For the text-containing cell, return its midpoint in [X, Y] coordinate format. 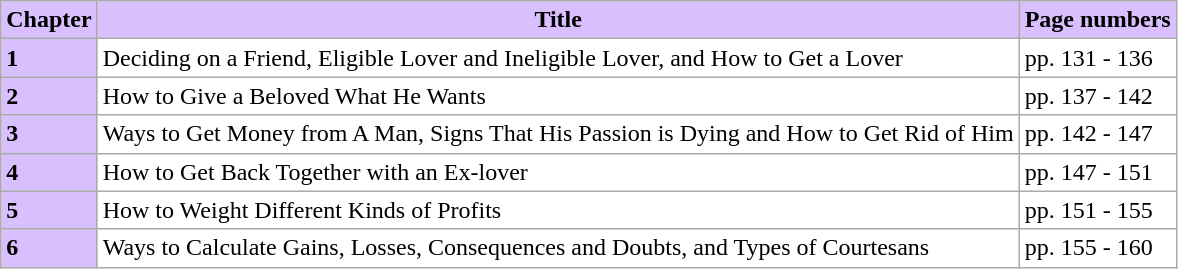
How to Give a Beloved What He Wants [558, 96]
How to Weight Different Kinds of Profits [558, 210]
pp. 155 - 160 [1098, 248]
pp. 142 - 147 [1098, 134]
Page numbers [1098, 20]
Ways to Calculate Gains, Losses, Consequences and Doubts, and Types of Courtesans [558, 248]
How to Get Back Together with an Ex-lover [558, 172]
pp. 147 - 151 [1098, 172]
Deciding on a Friend, Eligible Lover and Ineligible Lover, and How to Get a Lover [558, 58]
1 [49, 58]
Ways to Get Money from A Man, Signs That His Passion is Dying and How to Get Rid of Him [558, 134]
pp. 131 - 136 [1098, 58]
6 [49, 248]
pp. 137 - 142 [1098, 96]
Chapter [49, 20]
pp. 151 - 155 [1098, 210]
2 [49, 96]
4 [49, 172]
5 [49, 210]
Title [558, 20]
3 [49, 134]
